Determine the [X, Y] coordinate at the center of the cell enclosing the given text.  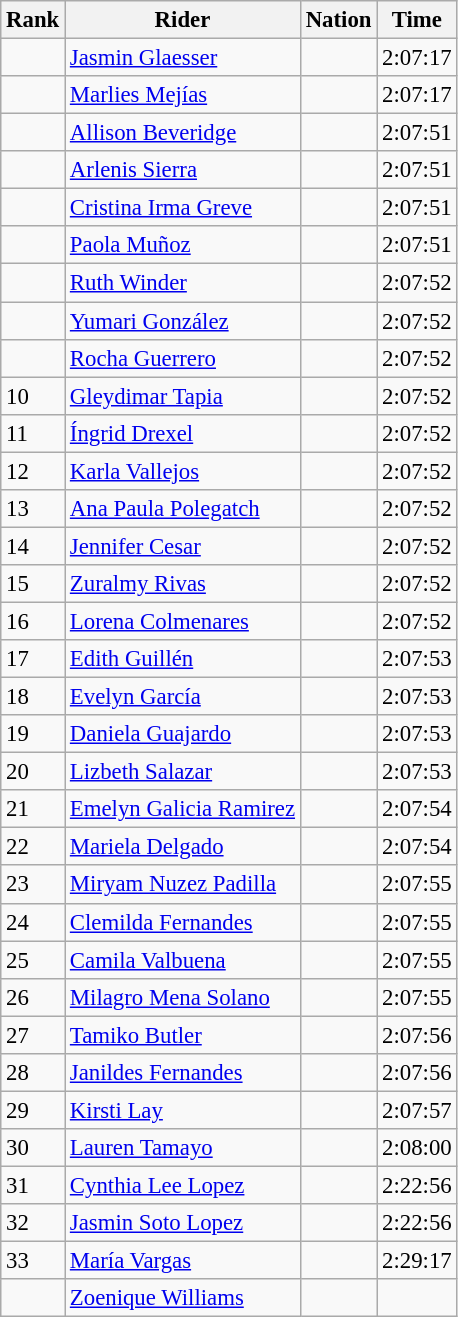
Zoenique Williams [183, 1298]
Cynthia Lee Lopez [183, 1185]
Miryam Nuzez Padilla [183, 885]
Rank [33, 20]
Jasmin Glaesser [183, 58]
2:07:57 [417, 1110]
Paola Muñoz [183, 245]
Ana Paula Polegatch [183, 509]
Emelyn Galicia Ramirez [183, 809]
29 [33, 1110]
10 [33, 396]
Evelyn García [183, 697]
Edith Guillén [183, 659]
Jasmin Soto Lopez [183, 1223]
Milagro Mena Solano [183, 997]
15 [33, 584]
31 [33, 1185]
24 [33, 922]
11 [33, 433]
Camila Valbuena [183, 960]
Rocha Guerrero [183, 358]
Lorena Colmenares [183, 621]
14 [33, 546]
21 [33, 809]
Mariela Delgado [183, 847]
Lizbeth Salazar [183, 772]
17 [33, 659]
28 [33, 1073]
Time [417, 20]
María Vargas [183, 1261]
Clemilda Fernandes [183, 922]
Karla Vallejos [183, 471]
Tamiko Butler [183, 1035]
Rider [183, 20]
Allison Beveridge [183, 133]
Lauren Tamayo [183, 1148]
Yumari González [183, 321]
2:29:17 [417, 1261]
20 [33, 772]
2:08:00 [417, 1148]
Jennifer Cesar [183, 546]
16 [33, 621]
Gleydimar Tapia [183, 396]
22 [33, 847]
27 [33, 1035]
18 [33, 697]
30 [33, 1148]
12 [33, 471]
Marlies Mejías [183, 95]
26 [33, 997]
Janildes Fernandes [183, 1073]
25 [33, 960]
Cristina Irma Greve [183, 208]
Kirsti Lay [183, 1110]
Íngrid Drexel [183, 433]
Arlenis Sierra [183, 170]
Ruth Winder [183, 283]
33 [33, 1261]
23 [33, 885]
Daniela Guajardo [183, 734]
Nation [338, 20]
Zuralmy Rivas [183, 584]
32 [33, 1223]
19 [33, 734]
13 [33, 509]
